Search for the cell housing the specified text and yield its (X, Y) center coordinate. 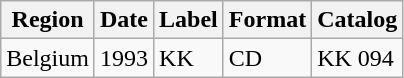
1993 (124, 58)
Catalog (358, 20)
KK (189, 58)
Date (124, 20)
CD (267, 58)
Region (48, 20)
Label (189, 20)
Format (267, 20)
KK 094 (358, 58)
Belgium (48, 58)
